Search for the cell housing the specified text and yield its (x, y) center coordinate. 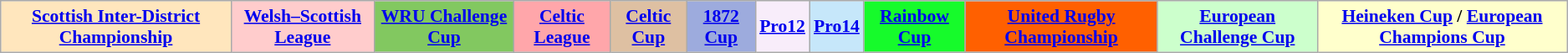
Rainbow Cup (915, 27)
Celtic Cup (648, 27)
WRU Challenge Cup (443, 27)
1872 Cup (722, 27)
United Rugby Championship (1061, 27)
Scottish Inter-District Championship (116, 27)
Welsh–Scottish League (303, 27)
Celtic League (562, 27)
European Challenge Cup (1238, 27)
Pro12 (783, 27)
Heineken Cup / European Champions Cup (1442, 27)
Pro14 (836, 27)
